Return the (X, Y) coordinate for the center point of the cell that contains the specified text.  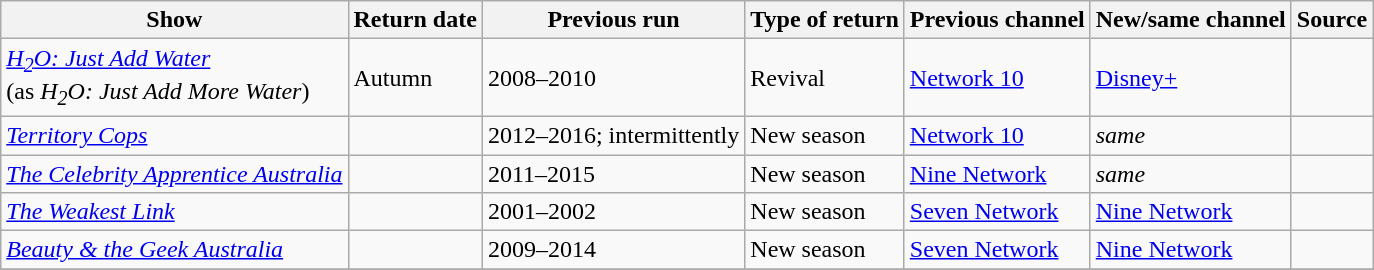
Revival (824, 78)
Beauty & the Geek Australia (174, 250)
Territory Cops (174, 135)
Disney+ (1190, 78)
Autumn (415, 78)
H2O: Just Add Water(as H2O: Just Add More Water) (174, 78)
Previous channel (997, 20)
2011–2015 (613, 173)
2012–2016; intermittently (613, 135)
2001–2002 (613, 212)
Type of return (824, 20)
Show (174, 20)
Previous run (613, 20)
2008–2010 (613, 78)
The Celebrity Apprentice Australia (174, 173)
New/same channel (1190, 20)
Source (1332, 20)
The Weakest Link (174, 212)
2009–2014 (613, 250)
Return date (415, 20)
